Provide the (X, Y) coordinate of the cell's center where the given text is located.  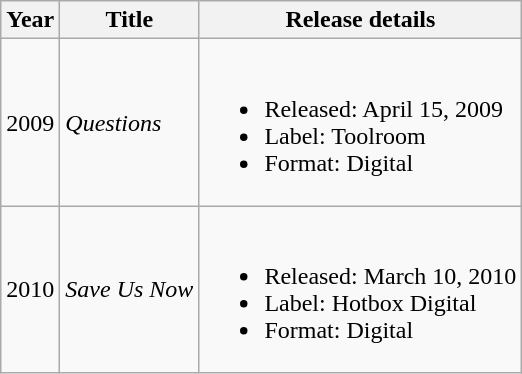
Released: March 10, 2010Label: Hotbox DigitalFormat: Digital (360, 290)
Title (130, 20)
Released: April 15, 2009Label: ToolroomFormat: Digital (360, 122)
2009 (30, 122)
Questions (130, 122)
Save Us Now (130, 290)
Year (30, 20)
Release details (360, 20)
2010 (30, 290)
